Return the (x, y) coordinate for the center point of the cell that contains the specified text.  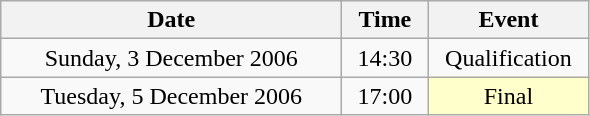
14:30 (385, 58)
Sunday, 3 December 2006 (172, 58)
Tuesday, 5 December 2006 (172, 96)
Date (172, 20)
Event (508, 20)
Final (508, 96)
Time (385, 20)
17:00 (385, 96)
Qualification (508, 58)
